Locate the cell with the specified text and output its (X, Y) center coordinate. 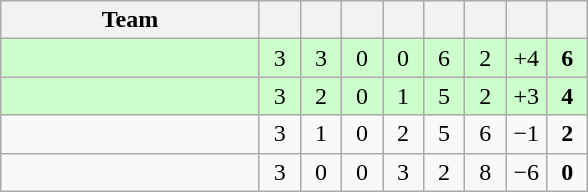
4 (568, 96)
+4 (526, 58)
−6 (526, 172)
−1 (526, 134)
+3 (526, 96)
Team (130, 20)
8 (486, 172)
